Provide the [x, y] coordinate of the cell's center where the given text is located.  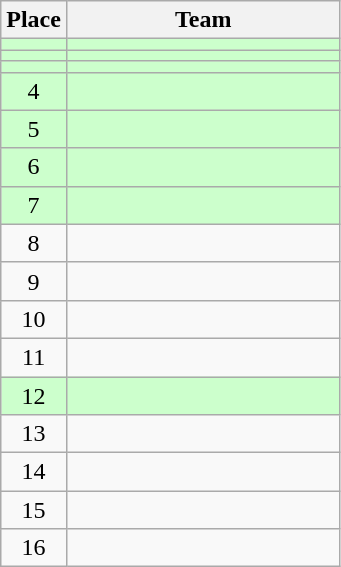
Team [203, 20]
10 [34, 319]
11 [34, 357]
12 [34, 395]
6 [34, 167]
14 [34, 472]
15 [34, 510]
7 [34, 205]
Place [34, 20]
8 [34, 243]
13 [34, 434]
5 [34, 129]
16 [34, 548]
4 [34, 91]
9 [34, 281]
